Extract the [X, Y] coordinate from the center of the cell holding the provided text.  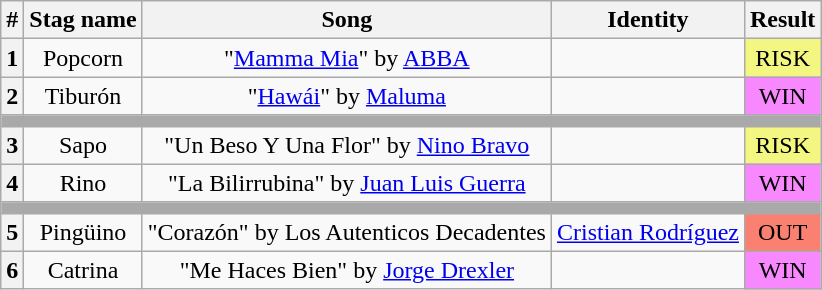
Popcorn [83, 58]
5 [12, 232]
# [12, 20]
Result [782, 20]
2 [12, 96]
"Mamma Mia" by ABBA [346, 58]
"Hawái" by Maluma [346, 96]
1 [12, 58]
Catrina [83, 270]
Sapo [83, 145]
Tiburón [83, 96]
Rino [83, 183]
Pingüino [83, 232]
OUT [782, 232]
"La Bilirrubina" by Juan Luis Guerra [346, 183]
6 [12, 270]
3 [12, 145]
4 [12, 183]
Song [346, 20]
Cristian Rodríguez [648, 232]
"Corazón" by Los Autenticos Decadentes [346, 232]
Stag name [83, 20]
"Me Haces Bien" by Jorge Drexler [346, 270]
Identity [648, 20]
"Un Beso Y Una Flor" by Nino Bravo [346, 145]
